Capture the cell that displays the provided text and extract its (x, y) central coordinate. 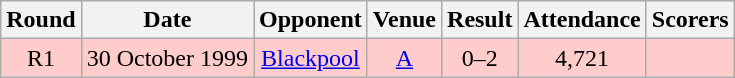
4,721 (582, 58)
Date (167, 20)
A (404, 58)
Attendance (582, 20)
30 October 1999 (167, 58)
Round (41, 20)
R1 (41, 58)
Opponent (311, 20)
Scorers (690, 20)
Result (480, 20)
Venue (404, 20)
0–2 (480, 58)
Blackpool (311, 58)
